Pinpoint the cell where the given text exists, returning its (X, Y) midpoint coordinate. 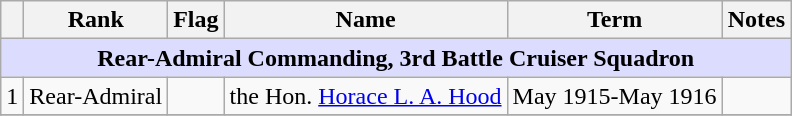
Flag (196, 20)
May 1915-May 1916 (614, 96)
the Hon. Horace L. A. Hood (366, 96)
Name (366, 20)
Term (614, 20)
1 (12, 96)
Rear-Admiral (96, 96)
Notes (756, 20)
Rear-Admiral Commanding, 3rd Battle Cruiser Squadron (396, 58)
Rank (96, 20)
